Pinpoint the cell where the given text exists, returning its [X, Y] midpoint coordinate. 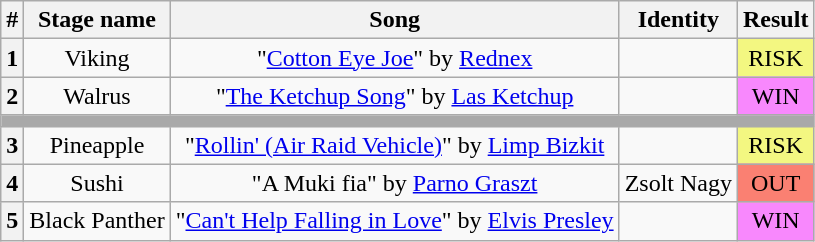
Viking [97, 58]
Walrus [97, 96]
OUT [776, 183]
5 [12, 221]
2 [12, 96]
Pineapple [97, 145]
Result [776, 20]
Song [394, 20]
3 [12, 145]
"Rollin' (Air Raid Vehicle)" by Limp Bizkit [394, 145]
"The Ketchup Song" by Las Ketchup [394, 96]
Stage name [97, 20]
"Cotton Eye Joe" by Rednex [394, 58]
Sushi [97, 183]
Identity [678, 20]
4 [12, 183]
Black Panther [97, 221]
# [12, 20]
"A Muki fia" by Parno Graszt [394, 183]
Zsolt Nagy [678, 183]
"Can't Help Falling in Love" by Elvis Presley [394, 221]
1 [12, 58]
